Search for the cell housing the specified text and yield its [X, Y] center coordinate. 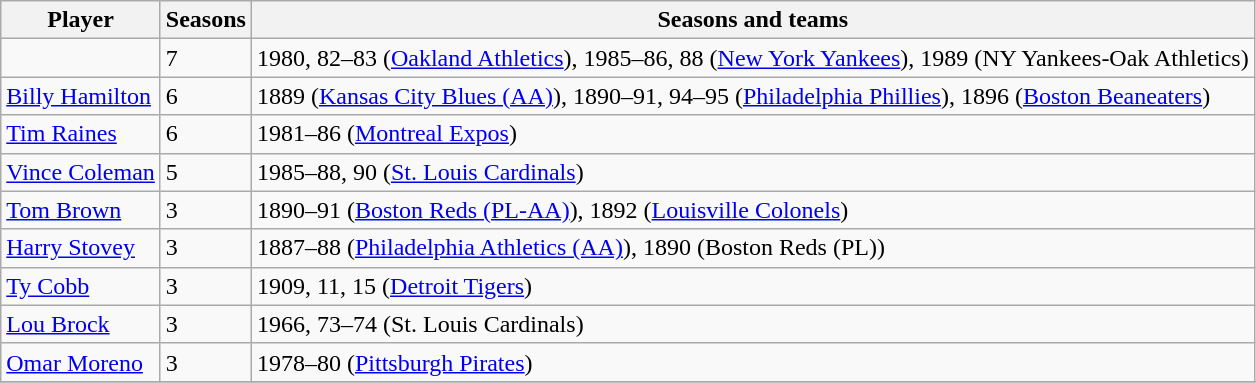
Tom Brown [81, 210]
1985–88, 90 (St. Louis Cardinals) [752, 172]
Billy Hamilton [81, 96]
Player [81, 20]
1978–80 (Pittsburgh Pirates) [752, 362]
1966, 73–74 (St. Louis Cardinals) [752, 324]
Seasons [206, 20]
Harry Stovey [81, 248]
1889 (Kansas City Blues (AA)), 1890–91, 94–95 (Philadelphia Phillies), 1896 (Boston Beaneaters) [752, 96]
7 [206, 58]
5 [206, 172]
Lou Brock [81, 324]
1909, 11, 15 (Detroit Tigers) [752, 286]
1887–88 (Philadelphia Athletics (AA)), 1890 (Boston Reds (PL)) [752, 248]
1981–86 (Montreal Expos) [752, 134]
Vince Coleman [81, 172]
Omar Moreno [81, 362]
Tim Raines [81, 134]
Seasons and teams [752, 20]
1890–91 (Boston Reds (PL-AA)), 1892 (Louisville Colonels) [752, 210]
1980, 82–83 (Oakland Athletics), 1985–86, 88 (New York Yankees), 1989 (NY Yankees-Oak Athletics) [752, 58]
Ty Cobb [81, 286]
